Identify which cell holds the provided text, then report its (X, Y) central coordinate. 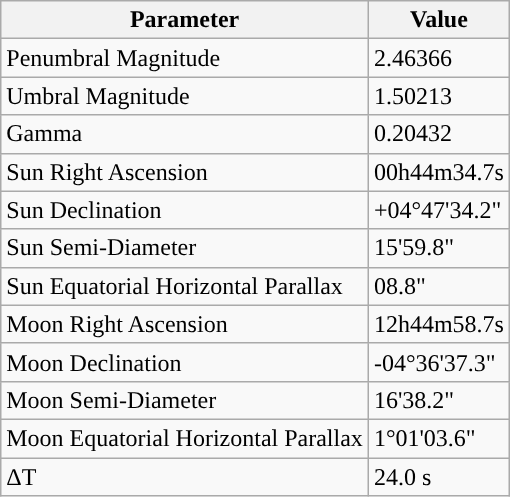
15'59.8" (438, 248)
0.20432 (438, 134)
Umbral Magnitude (185, 96)
+04°47'34.2" (438, 210)
Moon Equatorial Horizontal Parallax (185, 438)
1°01'03.6" (438, 438)
Parameter (185, 20)
Sun Semi-Diameter (185, 248)
Sun Right Ascension (185, 172)
Penumbral Magnitude (185, 58)
Moon Semi-Diameter (185, 400)
ΔT (185, 477)
1.50213 (438, 96)
12h44m58.7s (438, 324)
Value (438, 20)
2.46366 (438, 58)
Gamma (185, 134)
16'38.2" (438, 400)
08.8" (438, 286)
Moon Right Ascension (185, 324)
24.0 s (438, 477)
00h44m34.7s (438, 172)
Moon Declination (185, 362)
Sun Declination (185, 210)
-04°36'37.3" (438, 362)
Sun Equatorial Horizontal Parallax (185, 286)
